Capture the cell that displays the provided text and extract its [x, y] central coordinate. 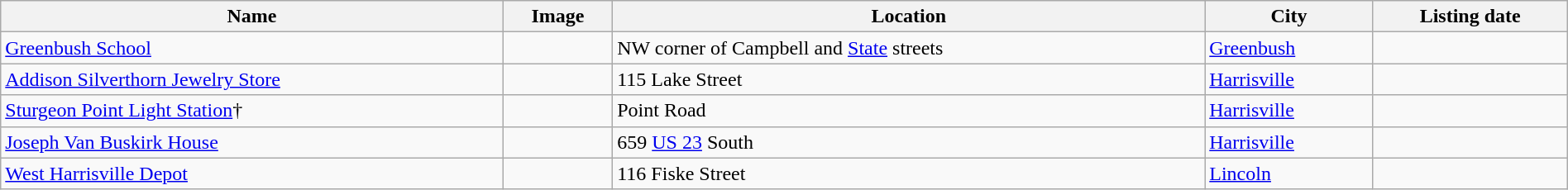
Lincoln [1288, 173]
Location [909, 17]
115 Lake Street [909, 79]
Image [557, 17]
City [1288, 17]
West Harrisville Depot [251, 173]
Sturgeon Point Light Station† [251, 111]
Name [251, 17]
116 Fiske Street [909, 173]
Addison Silverthorn Jewelry Store [251, 79]
Joseph Van Buskirk House [251, 142]
659 US 23 South [909, 142]
Listing date [1470, 17]
NW corner of Campbell and State streets [909, 48]
Greenbush School [251, 48]
Point Road [909, 111]
Greenbush [1288, 48]
